From the cell containing the given text, extract its center point as [x, y] coordinate. 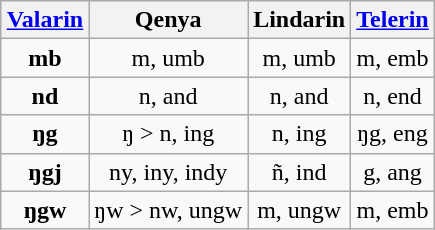
ñ, ind [300, 172]
ny, iny, indy [168, 172]
ŋg [45, 134]
mb [45, 58]
ŋw > nw, ungw [168, 210]
n, end [393, 96]
g, ang [393, 172]
m, ungw [300, 210]
ŋg, eng [393, 134]
ŋgw [45, 210]
ŋgj [45, 172]
n, ing [300, 134]
Lindarin [300, 20]
ŋ > n, ing [168, 134]
Qenya [168, 20]
Valarin [45, 20]
Telerin [393, 20]
nd [45, 96]
